Capture the cell that displays the provided text and extract its [X, Y] central coordinate. 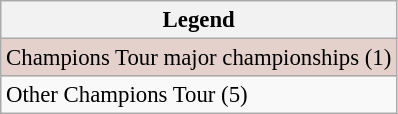
Other Champions Tour (5) [199, 95]
Champions Tour major championships (1) [199, 58]
Legend [199, 20]
